Search for the cell housing the specified text and yield its (X, Y) center coordinate. 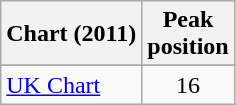
Peakposition (188, 34)
UK Chart (72, 85)
16 (188, 85)
Chart (2011) (72, 34)
